Locate the cell with the specified text and output its (X, Y) center coordinate. 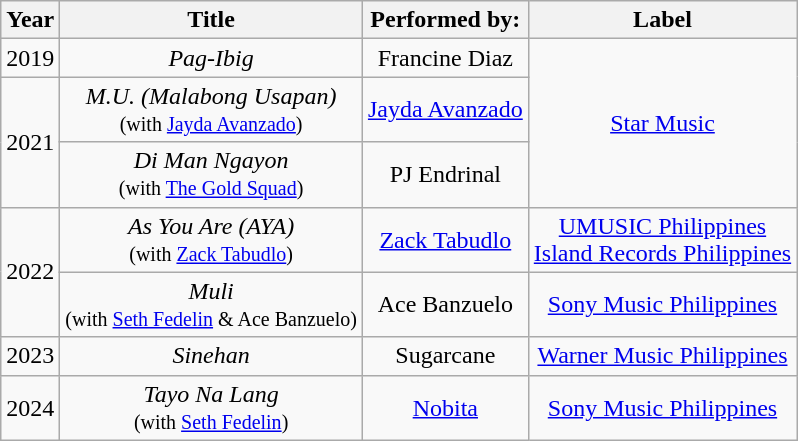
Francine Diaz (445, 58)
Warner Music Philippines (662, 356)
2021 (30, 142)
Zack Tabudlo (445, 240)
Label (662, 20)
Year (30, 20)
Performed by: (445, 20)
Title (212, 20)
2024 (30, 408)
Star Music (662, 123)
Pag-Ibig (212, 58)
Ace Banzuelo (445, 304)
2019 (30, 58)
As You Are (AYA) (with Zack Tabudlo) (212, 240)
2023 (30, 356)
Jayda Avanzado (445, 110)
Nobita (445, 408)
PJ Endrinal (445, 174)
UMUSIC Philippines Island Records Philippines (662, 240)
Muli (with Seth Fedelin & Ace Banzuelo) (212, 304)
Tayo Na Lang (with Seth Fedelin) (212, 408)
M.U. (Malabong Usapan) (with Jayda Avanzado) (212, 110)
Di Man Ngayon (with The Gold Squad) (212, 174)
Sugarcane (445, 356)
2022 (30, 272)
Sinehan (212, 356)
